For the text-containing cell, return its midpoint in (x, y) coordinate format. 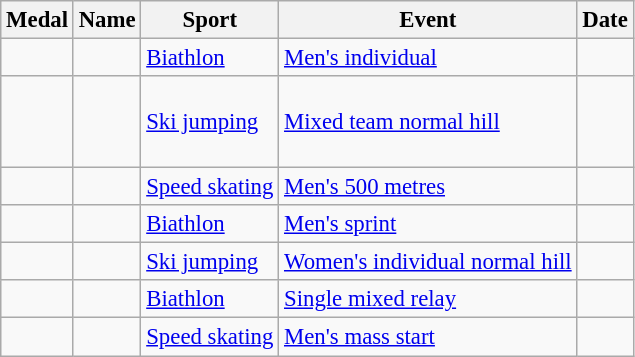
Sport (210, 20)
Mixed team normal hill (428, 122)
Men's mass start (428, 337)
Men's sprint (428, 224)
Name (107, 20)
Date (605, 20)
Event (428, 20)
Women's individual normal hill (428, 262)
Single mixed relay (428, 299)
Men's individual (428, 58)
Medal (38, 20)
Men's 500 metres (428, 187)
